Identify which cell holds the provided text, then report its (X, Y) central coordinate. 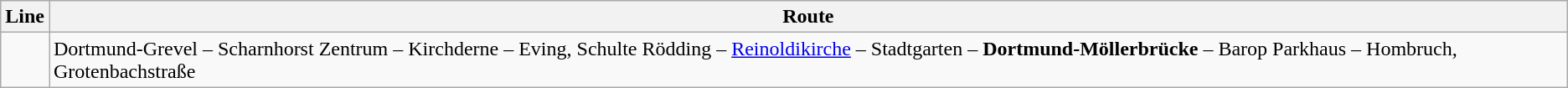
Line (25, 17)
Route (807, 17)
